From the cell containing the given text, extract its center point as (X, Y) coordinate. 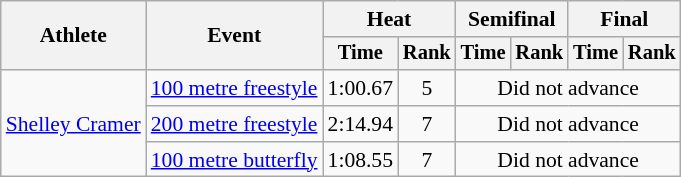
Heat (390, 19)
Semifinal (512, 19)
Event (234, 36)
Final (624, 19)
100 metre freestyle (234, 88)
5 (427, 88)
7 (427, 124)
Athlete (74, 36)
200 metre freestyle (234, 124)
Shelley Cramer (74, 124)
2:14.94 (360, 124)
1:00.67 (360, 88)
